From the cell containing the given text, extract its center point as (X, Y) coordinate. 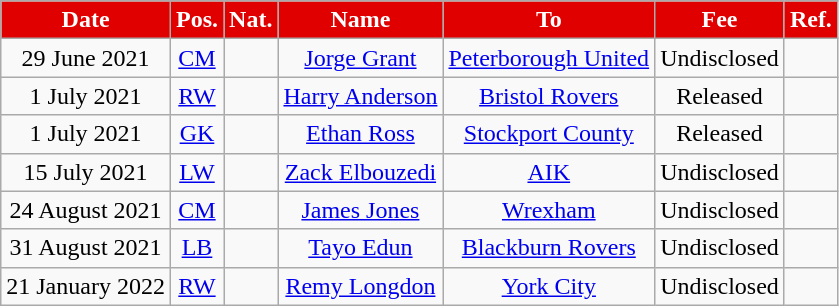
21 January 2022 (86, 286)
Date (86, 20)
GK (196, 134)
Zack Elbouzedi (360, 172)
To (549, 20)
Fee (720, 20)
29 June 2021 (86, 58)
24 August 2021 (86, 210)
Name (360, 20)
LW (196, 172)
Pos. (196, 20)
Nat. (251, 20)
Bristol Rovers (549, 96)
Remy Longdon (360, 286)
Peterborough United (549, 58)
Ethan Ross (360, 134)
Stockport County (549, 134)
James Jones (360, 210)
15 July 2021 (86, 172)
Blackburn Rovers (549, 248)
York City (549, 286)
Tayo Edun (360, 248)
31 August 2021 (86, 248)
Jorge Grant (360, 58)
LB (196, 248)
Wrexham (549, 210)
Ref. (810, 20)
Harry Anderson (360, 96)
AIK (549, 172)
